Capture the cell that displays the provided text and extract its (X, Y) central coordinate. 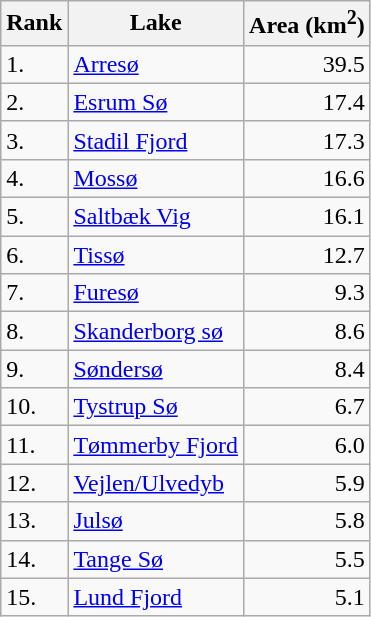
6.7 (308, 407)
6. (34, 255)
Tissø (156, 255)
12. (34, 483)
Mossø (156, 178)
12.7 (308, 255)
Arresø (156, 64)
13. (34, 521)
17.4 (308, 102)
Area (km2) (308, 24)
5.9 (308, 483)
8.6 (308, 331)
7. (34, 293)
Tange Sø (156, 559)
5.5 (308, 559)
17.3 (308, 140)
Esrum Sø (156, 102)
3. (34, 140)
5. (34, 217)
39.5 (308, 64)
Søndersø (156, 369)
8.4 (308, 369)
Lake (156, 24)
Julsø (156, 521)
8. (34, 331)
Saltbæk Vig (156, 217)
16.1 (308, 217)
9.3 (308, 293)
Skanderborg sø (156, 331)
Stadil Fjord (156, 140)
4. (34, 178)
9. (34, 369)
11. (34, 445)
Rank (34, 24)
1. (34, 64)
2. (34, 102)
Lund Fjord (156, 597)
15. (34, 597)
Furesø (156, 293)
5.8 (308, 521)
Tømmerby Fjord (156, 445)
Tystrup Sø (156, 407)
Vejlen/Ulvedyb (156, 483)
16.6 (308, 178)
10. (34, 407)
5.1 (308, 597)
14. (34, 559)
6.0 (308, 445)
